Return the (x, y) coordinate for the center point of the cell that contains the specified text.  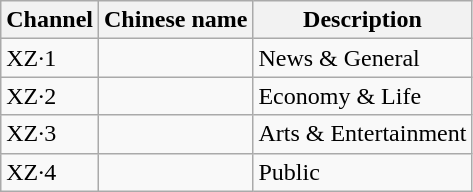
News & General (362, 58)
Channel (50, 20)
Description (362, 20)
Chinese name (176, 20)
Economy & Life (362, 96)
XZ·3 (50, 134)
XZ·4 (50, 172)
XZ·1 (50, 58)
Arts & Entertainment (362, 134)
Public (362, 172)
XZ·2 (50, 96)
